Identify which cell holds the provided text, then report its [X, Y] central coordinate. 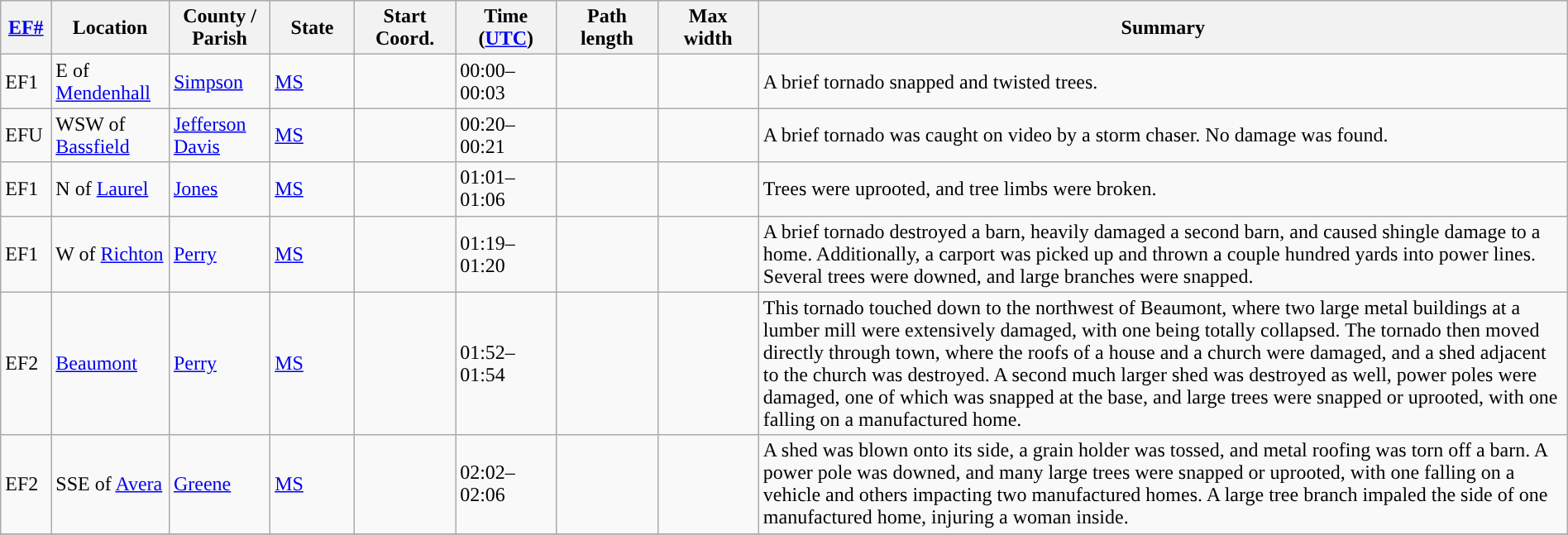
County / Parish [219, 28]
A brief tornado snapped and twisted trees. [1163, 81]
WSW of Bassfield [111, 136]
01:01–01:06 [506, 189]
State [313, 28]
W of Richton [111, 254]
N of Laurel [111, 189]
Greene [219, 485]
Jones [219, 189]
Trees were uprooted, and tree limbs were broken. [1163, 189]
EFU [26, 136]
01:19–01:20 [506, 254]
00:00–00:03 [506, 81]
SSE of Avera [111, 485]
Location [111, 28]
Start Coord. [404, 28]
02:02–02:06 [506, 485]
00:20–00:21 [506, 136]
EF# [26, 28]
Path length [607, 28]
Time (UTC) [506, 28]
Max width [708, 28]
Simpson [219, 81]
Beaumont [111, 364]
A brief tornado was caught on video by a storm chaser. No damage was found. [1163, 136]
Jefferson Davis [219, 136]
E of Mendenhall [111, 81]
01:52–01:54 [506, 364]
Summary [1163, 28]
